Determine the (x, y) coordinate at the center of the cell enclosing the given text.  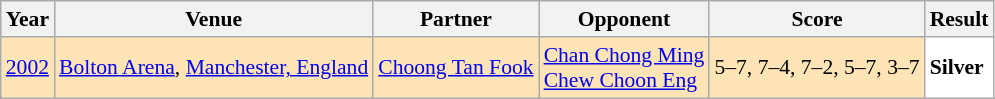
Silver (960, 68)
Year (28, 19)
Score (816, 19)
Partner (456, 19)
Chan Chong Ming Chew Choon Eng (624, 68)
Result (960, 19)
Bolton Arena, Manchester, England (214, 68)
2002 (28, 68)
Choong Tan Fook (456, 68)
Venue (214, 19)
Opponent (624, 19)
5–7, 7–4, 7–2, 5–7, 3–7 (816, 68)
